Provide the [X, Y] coordinate of the cell's center where the given text is located.  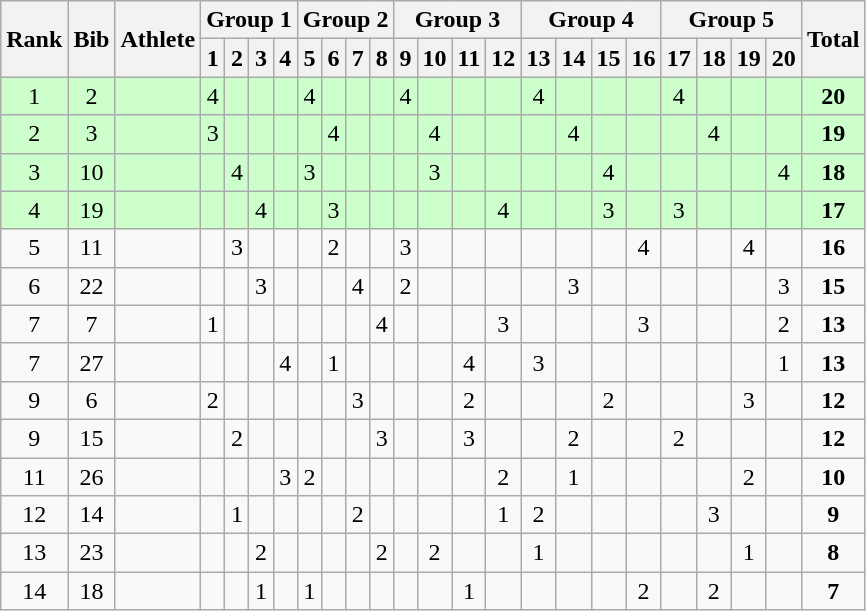
Group 3 [458, 20]
27 [92, 362]
26 [92, 477]
Bib [92, 39]
Total [833, 39]
Group 4 [591, 20]
Athlete [158, 39]
Rank [34, 39]
Group 5 [731, 20]
22 [92, 286]
Group 2 [346, 20]
Group 1 [250, 20]
23 [92, 553]
